Identify which cell holds the provided text, then report its [x, y] central coordinate. 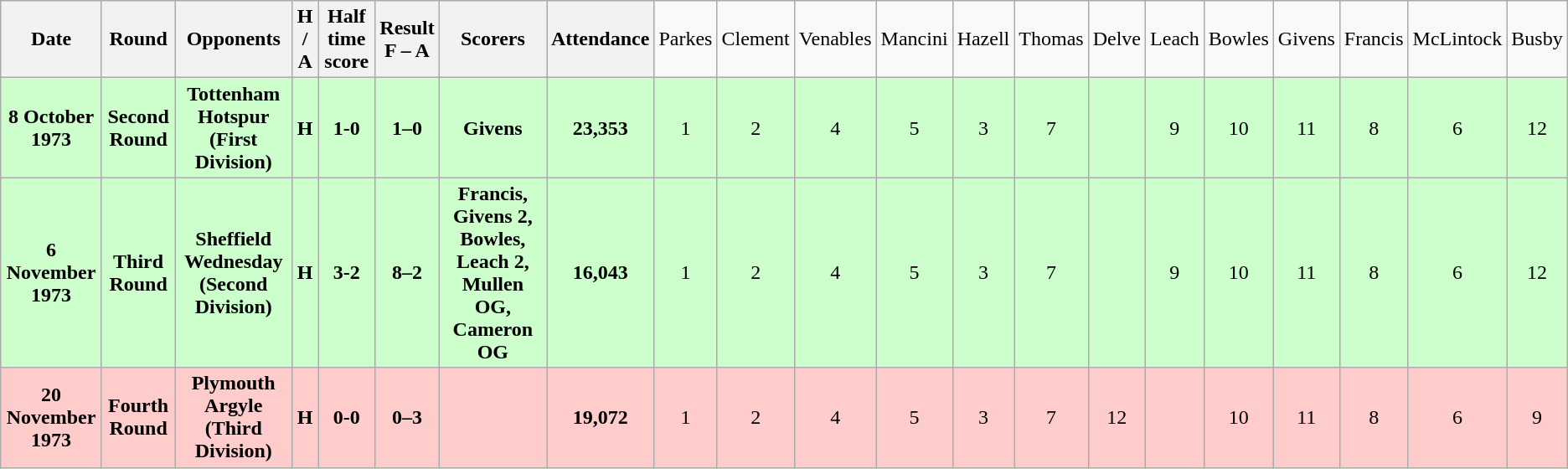
Opponents [234, 39]
Second Round [137, 127]
Plymouth Argyle (Third Division) [234, 417]
Date [52, 39]
1–0 [407, 127]
0–3 [407, 417]
Third Round [137, 273]
Clement [756, 39]
Parkes [685, 39]
Sheffield Wednesday (Second Division) [234, 273]
Scorers [493, 39]
Round [137, 39]
Bowles [1238, 39]
H / A [305, 39]
Francis, Givens 2, Bowles, Leach 2, Mullen OG, Cameron OG [493, 273]
23,353 [600, 127]
Half time score [347, 39]
McLintock [1457, 39]
Hazell [983, 39]
19,072 [600, 417]
Thomas [1051, 39]
Tottenham Hotspur (First Division) [234, 127]
Francis [1374, 39]
Leach [1175, 39]
3-2 [347, 273]
1-0 [347, 127]
Busby [1537, 39]
Attendance [600, 39]
ResultF – A [407, 39]
0-0 [347, 417]
6 November 1973 [52, 273]
16,043 [600, 273]
20 November 1973 [52, 417]
Fourth Round [137, 417]
Venables [835, 39]
Delve [1117, 39]
Mancini [915, 39]
8 October 1973 [52, 127]
8–2 [407, 273]
